Identify which cell holds the provided text, then report its [x, y] central coordinate. 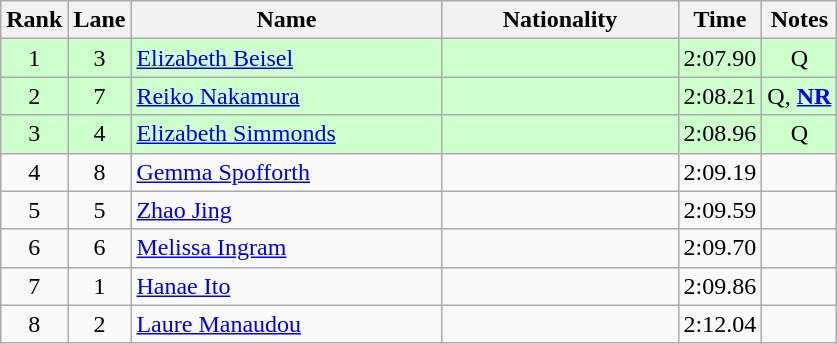
2:08.21 [720, 96]
Elizabeth Beisel [286, 58]
Hanae Ito [286, 286]
Rank [34, 20]
Lane [100, 20]
Zhao Jing [286, 210]
2:09.19 [720, 172]
Q, NR [800, 96]
2:09.59 [720, 210]
Name [286, 20]
2:12.04 [720, 324]
Reiko Nakamura [286, 96]
2:08.96 [720, 134]
2:09.86 [720, 286]
Notes [800, 20]
Melissa Ingram [286, 248]
2:09.70 [720, 248]
Nationality [560, 20]
Laure Manaudou [286, 324]
Time [720, 20]
Gemma Spofforth [286, 172]
2:07.90 [720, 58]
Elizabeth Simmonds [286, 134]
